Locate the cell with the specified text and output its (X, Y) center coordinate. 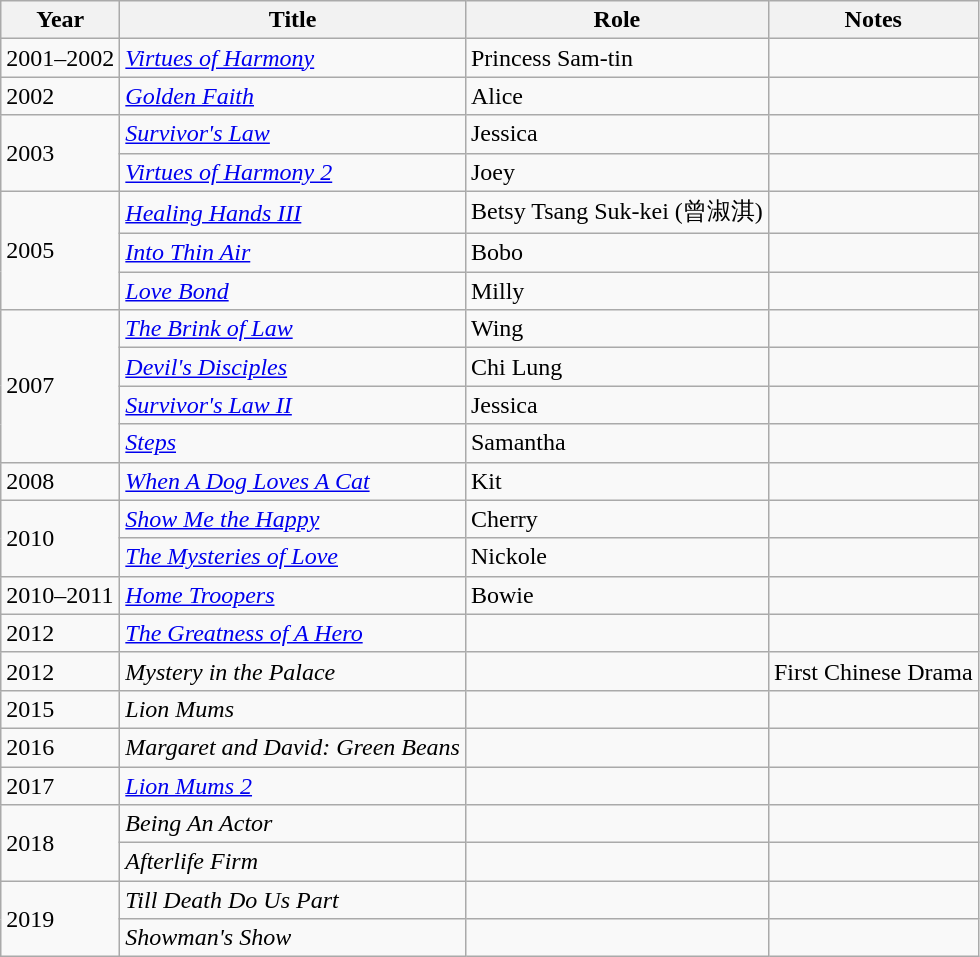
Chi Lung (616, 367)
Lion Mums (293, 709)
Show Me the Happy (293, 519)
2003 (60, 153)
2019 (60, 919)
Betsy Tsang Suk-kei (曾淑淇) (616, 212)
Till Death Do Us Part (293, 900)
Title (293, 20)
Steps (293, 443)
Devil's Disciples (293, 367)
2010–2011 (60, 595)
Kit (616, 481)
2001–2002 (60, 58)
Golden Faith (293, 96)
Joey (616, 172)
Princess Sam-tin (616, 58)
Afterlife Firm (293, 862)
Nickole (616, 557)
Mystery in the Palace (293, 671)
The Brink of Law (293, 329)
Healing Hands III (293, 212)
Year (60, 20)
Survivor's Law II (293, 405)
Virtues of Harmony 2 (293, 172)
Margaret and David: Green Beans (293, 747)
Lion Mums 2 (293, 785)
2007 (60, 386)
Alice (616, 96)
Notes (873, 20)
2005 (60, 250)
Bobo (616, 253)
Love Bond (293, 291)
Survivor's Law (293, 134)
2015 (60, 709)
Samantha (616, 443)
2010 (60, 538)
Being An Actor (293, 824)
Home Troopers (293, 595)
2008 (60, 481)
First Chinese Drama (873, 671)
2017 (60, 785)
Bowie (616, 595)
When A Dog Loves A Cat (293, 481)
Showman's Show (293, 938)
Into Thin Air (293, 253)
Virtues of Harmony (293, 58)
Cherry (616, 519)
2002 (60, 96)
Role (616, 20)
Milly (616, 291)
2018 (60, 843)
The Greatness of A Hero (293, 633)
Wing (616, 329)
2016 (60, 747)
The Mysteries of Love (293, 557)
